For the text-containing cell, return its midpoint in (x, y) coordinate format. 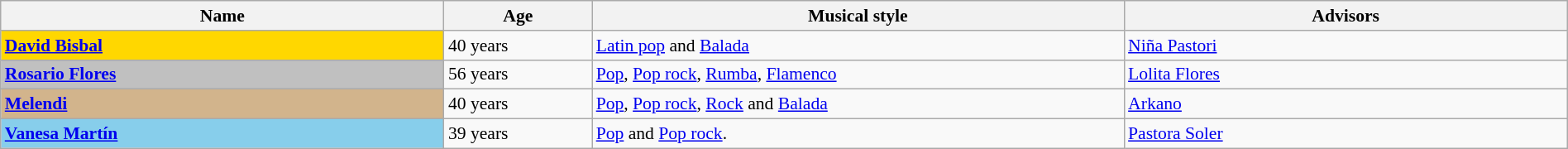
Latin pop and Balada (858, 46)
Arkano (1346, 104)
Advisors (1346, 16)
Vanesa Martín (222, 134)
Pop, Pop rock, Rock and Balada (858, 104)
Pop and Pop rock. (858, 134)
Pop, Pop rock, Rumba, Flamenco (858, 74)
Lolita Flores (1346, 74)
Rosario Flores (222, 74)
Pastora Soler (1346, 134)
39 years (518, 134)
David Bisbal (222, 46)
Musical style (858, 16)
Name (222, 16)
56 years (518, 74)
Melendi (222, 104)
Age (518, 16)
Niña Pastori (1346, 46)
